Capture the cell that displays the provided text and extract its [x, y] central coordinate. 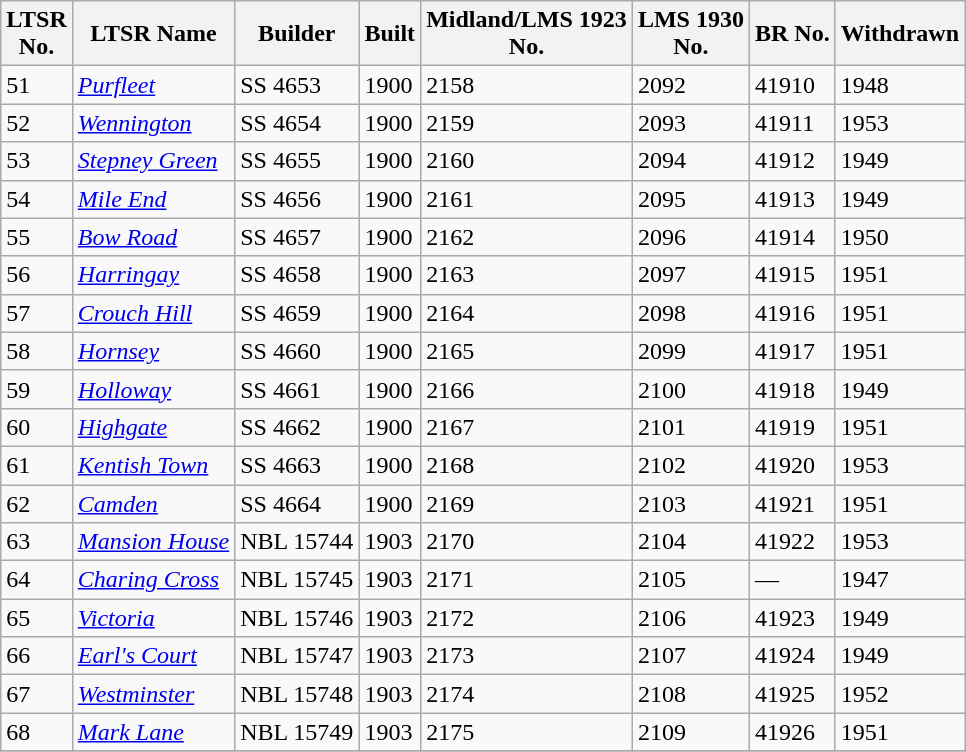
52 [37, 123]
2099 [690, 351]
— [792, 580]
41914 [792, 237]
41925 [792, 694]
2104 [690, 542]
LMS 1930No. [690, 34]
2175 [527, 732]
41923 [792, 618]
SS 4661 [297, 389]
Highgate [153, 427]
Mansion House [153, 542]
2102 [690, 465]
54 [37, 199]
BR No. [792, 34]
2108 [690, 694]
56 [37, 275]
NBL 15747 [297, 656]
2095 [690, 199]
2166 [527, 389]
Builder [297, 34]
Hornsey [153, 351]
Victoria [153, 618]
53 [37, 161]
2101 [690, 427]
Stepney Green [153, 161]
2094 [690, 161]
Crouch Hill [153, 313]
LTSR Name [153, 34]
LTSRNo. [37, 34]
2106 [690, 618]
41910 [792, 85]
2100 [690, 389]
Charing Cross [153, 580]
62 [37, 503]
2096 [690, 237]
63 [37, 542]
41918 [792, 389]
Purfleet [153, 85]
58 [37, 351]
41915 [792, 275]
1952 [900, 694]
NBL 15749 [297, 732]
2169 [527, 503]
55 [37, 237]
SS 4662 [297, 427]
59 [37, 389]
2164 [527, 313]
66 [37, 656]
SS 4663 [297, 465]
41920 [792, 465]
1948 [900, 85]
SS 4657 [297, 237]
41924 [792, 656]
2173 [527, 656]
2172 [527, 618]
2160 [527, 161]
41917 [792, 351]
2158 [527, 85]
67 [37, 694]
2159 [527, 123]
Midland/LMS 1923No. [527, 34]
61 [37, 465]
Bow Road [153, 237]
Camden [153, 503]
Harringay [153, 275]
65 [37, 618]
68 [37, 732]
2092 [690, 85]
1950 [900, 237]
SS 4658 [297, 275]
41912 [792, 161]
Westminster [153, 694]
SS 4659 [297, 313]
SS 4653 [297, 85]
Earl's Court [153, 656]
2097 [690, 275]
51 [37, 85]
64 [37, 580]
41919 [792, 427]
SS 4654 [297, 123]
2165 [527, 351]
41926 [792, 732]
41916 [792, 313]
2167 [527, 427]
2162 [527, 237]
2109 [690, 732]
2171 [527, 580]
SS 4660 [297, 351]
Mile End [153, 199]
2103 [690, 503]
2093 [690, 123]
NBL 15746 [297, 618]
Holloway [153, 389]
2107 [690, 656]
2168 [527, 465]
57 [37, 313]
SS 4656 [297, 199]
Wennington [153, 123]
2163 [527, 275]
Kentish Town [153, 465]
SS 4655 [297, 161]
41921 [792, 503]
NBL 15745 [297, 580]
2170 [527, 542]
41911 [792, 123]
2174 [527, 694]
SS 4664 [297, 503]
NBL 15744 [297, 542]
2161 [527, 199]
1947 [900, 580]
Mark Lane [153, 732]
2105 [690, 580]
2098 [690, 313]
Built [390, 34]
41913 [792, 199]
NBL 15748 [297, 694]
41922 [792, 542]
60 [37, 427]
Withdrawn [900, 34]
